Locate the cell with the specified text and output its [X, Y] center coordinate. 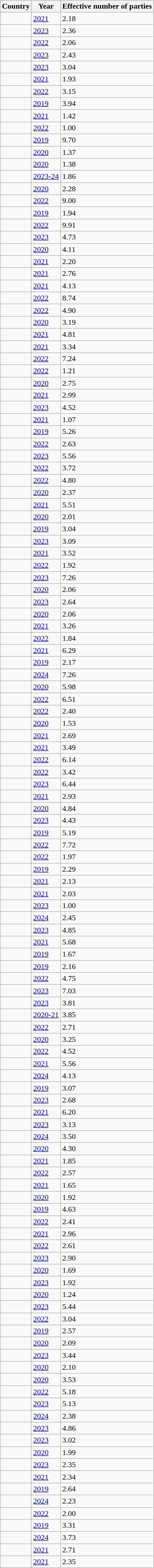
3.19 [107, 322]
4.84 [107, 808]
3.52 [107, 553]
2.45 [107, 918]
2.37 [107, 492]
5.26 [107, 432]
1.99 [107, 1452]
1.65 [107, 1185]
1.94 [107, 213]
1.84 [107, 638]
6.14 [107, 760]
Year [46, 6]
5.44 [107, 1307]
7.72 [107, 845]
4.43 [107, 821]
Country [16, 6]
2.16 [107, 966]
3.42 [107, 772]
4.81 [107, 334]
4.86 [107, 1428]
2.76 [107, 274]
2.93 [107, 796]
2.17 [107, 663]
1.86 [107, 177]
2.96 [107, 1234]
2.09 [107, 1343]
3.85 [107, 1015]
3.53 [107, 1380]
2.61 [107, 1246]
1.97 [107, 857]
3.94 [107, 103]
3.15 [107, 91]
2.90 [107, 1258]
3.50 [107, 1137]
2.63 [107, 444]
3.02 [107, 1440]
1.21 [107, 371]
9.70 [107, 140]
2.69 [107, 735]
2.28 [107, 189]
6.51 [107, 699]
5.19 [107, 833]
4.11 [107, 249]
2.29 [107, 869]
2.00 [107, 1513]
5.98 [107, 687]
2.13 [107, 881]
Effective number of parties [107, 6]
2.10 [107, 1367]
2.20 [107, 261]
2.03 [107, 893]
2.43 [107, 55]
2.40 [107, 711]
6.29 [107, 650]
1.42 [107, 116]
1.38 [107, 164]
1.67 [107, 954]
2.36 [107, 31]
3.49 [107, 748]
3.81 [107, 1003]
2.38 [107, 1416]
2020-21 [46, 1015]
8.74 [107, 298]
5.68 [107, 942]
7.03 [107, 991]
3.07 [107, 1088]
4.85 [107, 930]
1.53 [107, 723]
2.75 [107, 383]
3.09 [107, 541]
1.07 [107, 420]
4.73 [107, 237]
4.63 [107, 1209]
2.99 [107, 395]
9.91 [107, 225]
3.34 [107, 346]
3.31 [107, 1526]
6.20 [107, 1112]
1.37 [107, 152]
5.18 [107, 1392]
2.34 [107, 1477]
6.44 [107, 784]
4.90 [107, 310]
1.85 [107, 1161]
4.30 [107, 1149]
2.23 [107, 1501]
4.80 [107, 480]
2.41 [107, 1222]
3.44 [107, 1355]
2.01 [107, 517]
1.69 [107, 1270]
5.13 [107, 1404]
2.18 [107, 19]
3.72 [107, 468]
5.51 [107, 504]
1.93 [107, 79]
9.00 [107, 201]
1.24 [107, 1294]
2.68 [107, 1100]
3.13 [107, 1124]
4.75 [107, 979]
3.26 [107, 626]
7.24 [107, 359]
3.73 [107, 1538]
3.25 [107, 1039]
2023-24 [46, 177]
